Find where the given text appears and provide that cell's center as (x, y) coordinate. 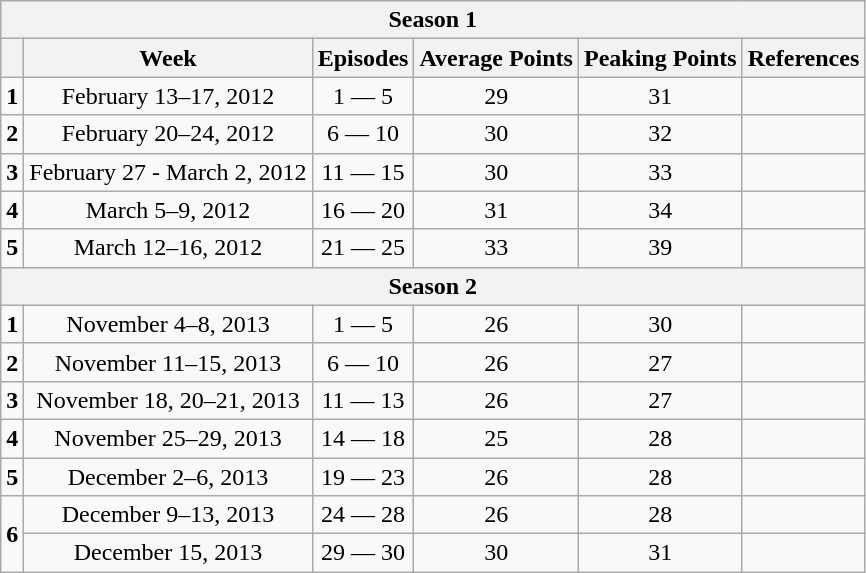
32 (660, 134)
Average Points (496, 58)
November 18, 20–21, 2013 (168, 400)
25 (496, 438)
11 — 13 (363, 400)
References (804, 58)
November 4–8, 2013 (168, 324)
November 11–15, 2013 (168, 362)
February 27 - March 2, 2012 (168, 172)
February 13–17, 2012 (168, 96)
29 — 30 (363, 553)
December 2–6, 2013 (168, 477)
24 — 28 (363, 515)
39 (660, 248)
29 (496, 96)
February 20–24, 2012 (168, 134)
Season 1 (433, 20)
Episodes (363, 58)
21 — 25 (363, 248)
11 — 15 (363, 172)
Week (168, 58)
Season 2 (433, 286)
6 (12, 534)
December 9–13, 2013 (168, 515)
34 (660, 210)
16 — 20 (363, 210)
19 — 23 (363, 477)
March 12–16, 2012 (168, 248)
March 5–9, 2012 (168, 210)
Peaking Points (660, 58)
December 15, 2013 (168, 553)
14 — 18 (363, 438)
November 25–29, 2013 (168, 438)
